Provide the (X, Y) coordinate of the cell's center where the given text is located.  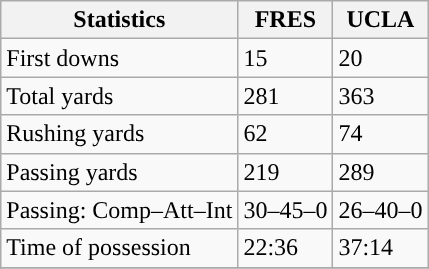
363 (380, 96)
20 (380, 58)
Passing: Comp–Att–Int (120, 210)
281 (286, 96)
UCLA (380, 20)
First downs (120, 58)
219 (286, 172)
22:36 (286, 248)
Rushing yards (120, 134)
289 (380, 172)
Statistics (120, 20)
Passing yards (120, 172)
37:14 (380, 248)
30–45–0 (286, 210)
Total yards (120, 96)
Time of possession (120, 248)
26–40–0 (380, 210)
15 (286, 58)
74 (380, 134)
FRES (286, 20)
62 (286, 134)
